From the cell containing the given text, extract its center point as [x, y] coordinate. 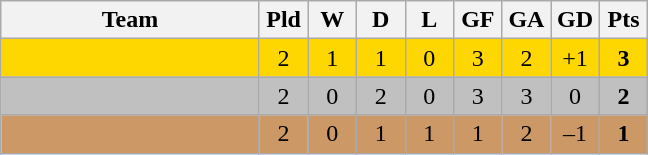
GA [526, 20]
L [430, 20]
–1 [576, 134]
Team [130, 20]
+1 [576, 58]
W [332, 20]
GF [478, 20]
D [380, 20]
Pts [624, 20]
Pld [284, 20]
GD [576, 20]
